Capture the cell that displays the provided text and extract its [x, y] central coordinate. 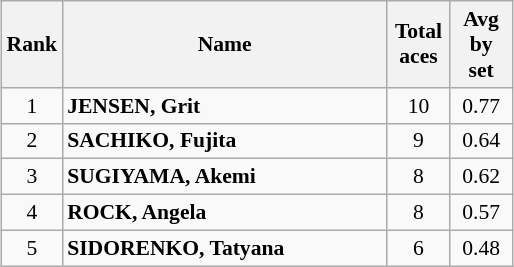
1 [32, 105]
3 [32, 177]
Rank [32, 44]
9 [418, 141]
0.57 [482, 212]
ROCK, Angela [224, 212]
Avg by set [482, 44]
0.64 [482, 141]
6 [418, 248]
0.62 [482, 177]
SUGIYAMA, Akemi [224, 177]
SIDORENKO, Tatyana [224, 248]
Total aces [418, 44]
Name [224, 44]
SACHIKO, Fujita [224, 141]
5 [32, 248]
0.77 [482, 105]
10 [418, 105]
0.48 [482, 248]
4 [32, 212]
2 [32, 141]
JENSEN, Grit [224, 105]
